Locate the cell with the specified text and output its (X, Y) center coordinate. 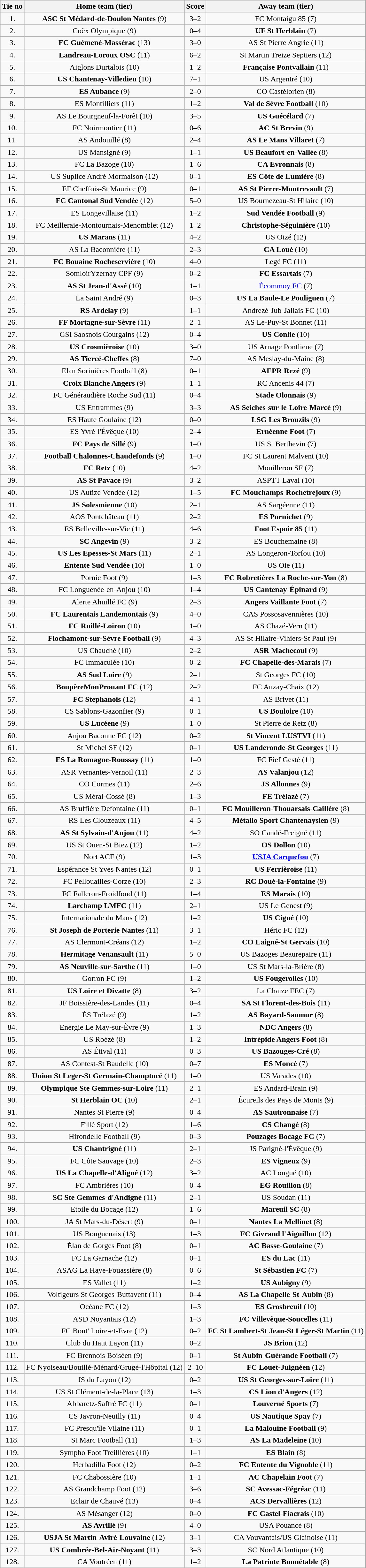
AS Longeron-Torfou (10) (286, 553)
FC Immaculée (10) (104, 663)
AS Andouillé (8) (104, 140)
115. (12, 1404)
105. (12, 1282)
Hermitage Venansault (11) (104, 954)
107. (12, 1307)
ES Marais (10) (286, 893)
0–7 (195, 1064)
6–2 (195, 55)
CA Loué (10) (286, 249)
ASPTT Laval (10) (286, 480)
Internationale du Mans (12) (104, 918)
FF Mortagne-sur-Sèvre (11) (104, 322)
US St Mars-la-Brière (8) (286, 966)
80. (12, 979)
Nort ACF (9) (104, 857)
54. (12, 663)
AC Basse-Goulaine (7) (286, 1246)
Legé FC (11) (286, 261)
ES Haute Goulaine (12) (104, 420)
FC Mouchamps-Rochetrejoux (9) (286, 492)
Ernéenne Foot (7) (286, 432)
AS Le Bourgneuf-la-Forêt (10) (104, 116)
OS Dollon (10) (286, 845)
AS St Pierre Angrie (11) (286, 43)
ES Grosbreuil (10) (286, 1307)
AOS Pontchâteau (11) (104, 517)
Herbadilla Foot (12) (104, 1465)
JS du Layon (12) (104, 1380)
US Méral-Cossé (8) (104, 796)
1–5 (195, 492)
FC Louet-Juignéen (12) (286, 1367)
US Guécélard (7) (286, 116)
US St Ouen-St Biez (12) (104, 845)
97. (12, 1185)
AS Sargéenne (11) (286, 504)
102. (12, 1246)
UF St Herblain (7) (286, 31)
88. (12, 1076)
34. (12, 420)
AS Chazé-Vern (11) (286, 626)
65. (12, 796)
91. (12, 1112)
83. (12, 1015)
AC Chapelain Foot (7) (286, 1477)
CS Javron-Neuilly (11) (104, 1416)
FC Chapelle-des-Marais (7) (286, 663)
74. (12, 905)
ASC St Médard-de-Doulon Nantes (9) (104, 19)
48. (12, 590)
7. (12, 91)
16. (12, 201)
Sympho Foot Treillières (10) (104, 1452)
AS Seiches-sur-le-Loire-Marcé (9) (286, 407)
CA Vouvantais/US Glainoise (11) (286, 1538)
30. (12, 371)
FC Guémené-Massérac (13) (104, 43)
CS Changé (8) (286, 1124)
JA St Mars-du-Désert (9) (104, 1222)
Christophe-Séguinière (10) (286, 225)
AEPR Rezé (9) (286, 371)
USJA Carquefou (7) (286, 857)
96. (12, 1173)
104. (12, 1270)
US Conlie (10) (286, 334)
39. (12, 480)
BoupèreMonProuant FC (12) (104, 687)
AS St Sylvain-d'Anjou (11) (104, 833)
US Aubigny (9) (286, 1282)
14. (12, 177)
Angers Vaillante Foot (7) (286, 602)
St Vincent LUSTVI (11) (286, 735)
US St Georges-sur-Loire (11) (286, 1380)
121. (12, 1477)
3–5 (195, 116)
Abbaretz-Saffré FC (11) (104, 1404)
Mareuil SC (8) (286, 1209)
Eclair de Chauvé (13) (104, 1501)
108. (12, 1319)
106. (12, 1294)
FC Givrand l'Aiguillon (12) (286, 1234)
FC Castel-Fiacrais (10) (286, 1513)
US Landeronde-St Georges (11) (286, 748)
Foot Espoir 85 (11) (286, 529)
67. (12, 821)
Andrezé-Jub-Jallais FC (10) (286, 310)
Océane FC (12) (104, 1307)
59. (12, 723)
4–5 (195, 821)
FC Robretières La Roche-sur-Yon (8) (286, 578)
FC Meilleraie-Montournais-Menomblet (12) (104, 225)
ASR Machecoul (9) (286, 650)
66. (12, 808)
SA St Florent-des-Bois (11) (286, 1003)
10. (12, 128)
AS La Chapelle-St-Aubin (8) (286, 1294)
FC St Lambert-St Jean-St Léger-St Martin (11) (286, 1331)
SomloirYzernay CPF (9) (104, 274)
US Beaufort-en-Vallée (8) (286, 152)
37. (12, 456)
FC Brennois Boiséen (9) (104, 1355)
2. (12, 31)
7–1 (195, 79)
AS Mésanger (12) (104, 1513)
Héric FC (12) (286, 930)
ES Aubance (9) (104, 91)
ES Vallet (11) (104, 1282)
EF Cheffois-St Maurice (9) (104, 189)
82. (12, 1003)
AS St Pierre-Montrevault (7) (286, 189)
FC Longuenée-en-Anjou (10) (104, 590)
70. (12, 857)
50. (12, 614)
45. (12, 553)
Mouilleron SF (7) (286, 468)
Voltigeurs St Georges-Buttavent (11) (104, 1294)
EG Rouillon (8) (286, 1185)
Football Chalonnes-Chaudefonds (9) (104, 456)
Métallo Sport Chantenaysien (9) (286, 821)
ÉS Trélazé (9) (104, 1015)
CS Sablons-Gazonfier (9) (104, 711)
15. (12, 189)
5. (12, 67)
JS Solesmienne (10) (104, 504)
US Loire et Divatte (8) (104, 991)
Olympique Ste Gemmes-sur-Loire (11) (104, 1088)
La Patriote Bonnétable (8) (286, 1562)
3. (12, 43)
AS Sud Loire (9) (104, 675)
FC La Garnache (12) (104, 1258)
25. (12, 310)
ES Bouchemaine (8) (286, 541)
127. (12, 1550)
79. (12, 966)
US Bournezeau-St Hilaire (10) (286, 201)
112. (12, 1367)
101. (12, 1234)
US Chantenay-Villedieu (10) (104, 79)
26. (12, 322)
JF Boissière-des-Landes (11) (104, 1003)
Alerte Ahuillé FC (9) (104, 602)
FC Cantonal Sud Vendée (12) (104, 201)
US Argentré (10) (286, 79)
Etoile du Bocage (12) (104, 1209)
AC St Brevin (9) (286, 128)
ES La Romagne-Roussay (11) (104, 760)
Espérance St Yves Nantes (12) (104, 869)
78. (12, 954)
US Oie (11) (286, 565)
FC Essartais (7) (286, 274)
18. (12, 225)
90. (12, 1100)
CS Lion d'Angers (12) (286, 1392)
49. (12, 602)
RC Ancenis 44 (7) (286, 383)
FC St Laurent Malvent (10) (286, 456)
Louverné Sports (7) (286, 1404)
US Entrammes (9) (104, 407)
118. (12, 1440)
St Herblain OC (10) (104, 1100)
4–3 (195, 638)
FC Montaigu 85 (7) (286, 19)
116. (12, 1416)
Hirondelle Football (9) (104, 1137)
122. (12, 1489)
AS Le Mans Villaret (7) (286, 140)
ES Blain (8) (286, 1452)
75. (12, 918)
FC Généraudière Roche Sud (11) (104, 395)
ASR Vernantes-Vernoil (11) (104, 772)
123. (12, 1501)
ES Moncé (7) (286, 1064)
3–6 (195, 1489)
Nantes St Pierre (9) (104, 1112)
ES du Lac (11) (286, 1258)
2–6 (195, 784)
47. (12, 578)
ES Longevillaise (11) (104, 213)
LSG Les Brouzils (9) (286, 420)
Club du Haut Layon (11) (104, 1343)
US St Berthevin (7) (286, 444)
ES Pornichet (9) (286, 517)
St Marc Football (11) (104, 1440)
119. (12, 1452)
AS Grandchamp Foot (12) (104, 1489)
RC Doué-la-Fontaine (9) (286, 881)
68. (12, 833)
103. (12, 1258)
Elan Sorinières Football (8) (104, 371)
FC Stephanois (12) (104, 699)
AS Contest-St Baudelle (10) (104, 1064)
AS Meslay-du-Maine (8) (286, 359)
NDC Angers (8) (286, 1027)
99. (12, 1209)
Coëx Olympique (9) (104, 31)
93. (12, 1137)
Away team (tier) (286, 6)
100. (12, 1222)
Intrépide Angers Foot (8) (286, 1039)
US Bazoges Beaurepaire (11) (286, 954)
AS Brivet (11) (286, 699)
98. (12, 1197)
AS Bruffière Defontaine (11) (104, 808)
ES Andard-Brain (9) (286, 1088)
St Joseph de Porterie Nantes (11) (104, 930)
61. (12, 748)
FC La Bazoge (10) (104, 164)
22. (12, 274)
126. (12, 1538)
28. (12, 346)
24. (12, 298)
Nantes La Mellinet (8) (286, 1222)
Fillé Sport (12) (104, 1124)
9. (12, 116)
12. (12, 152)
4–6 (195, 529)
FC Côte Sauvage (10) (104, 1161)
Aiglons Durtalois (10) (104, 67)
76. (12, 930)
ES Côte de Lumière (8) (286, 177)
AC Longué (10) (286, 1173)
US La Chapelle-d'Aligné (12) (104, 1173)
US Crosmièroise (10) (104, 346)
32. (12, 395)
US Ferrièroise (11) (286, 869)
13. (12, 164)
11. (12, 140)
124. (12, 1513)
US Mansigné (9) (104, 152)
AS Étival (11) (104, 1051)
27. (12, 334)
Pouzages Bocage FC (7) (286, 1137)
Union St Leger-St Germain-Champtocé (11) (104, 1076)
89. (12, 1088)
USA Pouancé (8) (286, 1526)
20. (12, 249)
US Cigné (10) (286, 918)
JS Brion (12) (286, 1343)
CO Cormes (11) (104, 784)
7–0 (195, 359)
114. (12, 1392)
36. (12, 444)
55. (12, 675)
SC Avessac-Fégréac (11) (286, 1489)
ES Yvré-l'Évêque (10) (104, 432)
ACS Dervallières (12) (286, 1501)
US Le Genest (9) (286, 905)
FC Laurentais Landemontais (9) (104, 614)
Home team (tier) (104, 6)
128. (12, 1562)
53. (12, 650)
87. (12, 1064)
95. (12, 1161)
Écommoy FC (7) (286, 286)
US Les Epesses-St Mars (11) (104, 553)
Landreau-Loroux OSC (11) (104, 55)
110. (12, 1343)
US Combrée-Bel-Air-Noyant (11) (104, 1550)
113. (12, 1380)
Pornic Foot (9) (104, 578)
US Chauché (10) (104, 650)
69. (12, 845)
FC Presqu'île Vilaine (11) (104, 1428)
33. (12, 407)
US Lucéene (9) (104, 723)
86. (12, 1051)
Anjou Baconne FC (12) (104, 735)
St Georges FC (10) (286, 675)
62. (12, 760)
85. (12, 1039)
ASD Noyantais (12) (104, 1319)
31. (12, 383)
US Suplice André Mormaison (12) (104, 177)
US Roézé (8) (104, 1039)
US La Baule-Le Pouliguen (7) (286, 298)
AS Valanjou (12) (286, 772)
US Soudan (11) (286, 1197)
FC Mouilleron-Thouarsais-Caillère (8) (286, 808)
41. (12, 504)
RS Ardelay (9) (104, 310)
77. (12, 942)
FC Pellouailles-Corze (10) (104, 881)
CA Voutréen (11) (104, 1562)
125. (12, 1526)
AS Clermont-Créans (12) (104, 942)
21. (12, 261)
Val de Sèvre Football (10) (286, 103)
AS St Pavace (9) (104, 480)
SC Ste Gemmes-d'Andigné (11) (104, 1197)
GSI Saosnois Courgains (12) (104, 334)
43. (12, 529)
FC Falleron-Froidfond (11) (104, 893)
17. (12, 213)
US Autize Vendée (12) (104, 492)
AS St Jean-d'Assé (10) (104, 286)
St Michel SF (12) (104, 748)
US St Clément-de-la-Place (13) (104, 1392)
44. (12, 541)
AS La Madeleine (10) (286, 1440)
ES Vigneux (9) (286, 1161)
6. (12, 79)
Entente Sud Vendée (10) (104, 565)
64. (12, 784)
Energie Le May-sur-Èvre (9) (104, 1027)
Flochamont-sur-Sèvre Football (9) (104, 638)
SC Nord Atlantique (10) (286, 1550)
St Sébastien FC (7) (286, 1270)
57. (12, 699)
ES Montilliers (11) (104, 103)
FC Villevêque-Soucelles (11) (286, 1319)
8. (12, 103)
CO Castélorien (8) (286, 91)
92. (12, 1124)
AS Le-Puy-St Bonnet (11) (286, 322)
RS Les Clouzeaux (11) (104, 821)
Sud Vendée Football (9) (286, 213)
USJA St Martin-Aviré-Louvaine (12) (104, 1538)
US Nautique Spay (7) (286, 1416)
US Cantenay-Épinard (9) (286, 590)
US Chantrigné (11) (104, 1149)
Tie no (12, 6)
CO Laigné-St Gervais (10) (286, 942)
109. (12, 1331)
58. (12, 711)
71. (12, 869)
FC Chabossière (10) (104, 1477)
117. (12, 1428)
46. (12, 565)
2–0 (195, 91)
US Bouguenais (13) (104, 1234)
FC Fief Gesté (11) (286, 760)
Croix Blanche Angers (9) (104, 383)
La Chaize FEC (7) (286, 991)
AS Neuville-sur-Sarthe (11) (104, 966)
Gorron FC (9) (104, 979)
AS La Baconnière (11) (104, 249)
81. (12, 991)
St Pierre de Retz (8) (286, 723)
AS Tiercé-Cheffes (8) (104, 359)
FC Pays de Sillé (9) (104, 444)
FC Auzay-Chaix (12) (286, 687)
FE Trélazé (7) (286, 796)
ES Belleville-sur-Vie (11) (104, 529)
SO Candé-Freigné (11) (286, 833)
La Malouine Football (9) (286, 1428)
US Bazouges-Cré (8) (286, 1051)
63. (12, 772)
FC Retz (10) (104, 468)
56. (12, 687)
CAS Possosavennières (10) (286, 614)
FC Nyoiseau/Bouillé-Ménard/Grugé-l'Hôpital (12) (104, 1367)
73. (12, 893)
FC Ambrières (10) (104, 1185)
St Martin Treize Septiers (12) (286, 55)
La Saint André (9) (104, 298)
Française Pontvallain (11) (286, 67)
CA Evronnais (8) (286, 164)
4–1 (195, 699)
60. (12, 735)
US Varades (10) (286, 1076)
19. (12, 237)
FC Bout' Loire-et-Evre (12) (104, 1331)
St Aubin-Guérande Football (7) (286, 1355)
SC Angevin (9) (104, 541)
US Bouloire (10) (286, 711)
AS St Hilaire-Vihiers-St Paul (9) (286, 638)
US Fougerolles (10) (286, 979)
AS Bayard-Saumur (8) (286, 1015)
FC Bouaine Rocheservière (10) (104, 261)
JS Parigné-l'Évêque (9) (286, 1149)
ASAG La Haye-Fouassière (8) (104, 1270)
FC Noirmoutier (11) (104, 128)
Score (195, 6)
Élan de Gorges Foot (8) (104, 1246)
23. (12, 286)
40. (12, 492)
51. (12, 626)
35. (12, 432)
Larchamp LMFC (11) (104, 905)
US Marans (11) (104, 237)
42. (12, 517)
38. (12, 468)
Écureils des Pays de Monts (9) (286, 1100)
AS Sautronnaise (7) (286, 1112)
US Arnage Pontlieue (7) (286, 346)
JS Allonnes (9) (286, 784)
29. (12, 359)
72. (12, 881)
1. (12, 19)
4. (12, 55)
94. (12, 1149)
AS Avrillé (9) (104, 1526)
US Oizé (12) (286, 237)
111. (12, 1355)
Stade Olonnais (9) (286, 395)
2–10 (195, 1367)
FC Entente du Vignoble (11) (286, 1465)
84. (12, 1027)
52. (12, 638)
FC Ruillé-Loiron (10) (104, 626)
120. (12, 1465)
